Return the [X, Y] coordinate for the center point of the cell that contains the specified text.  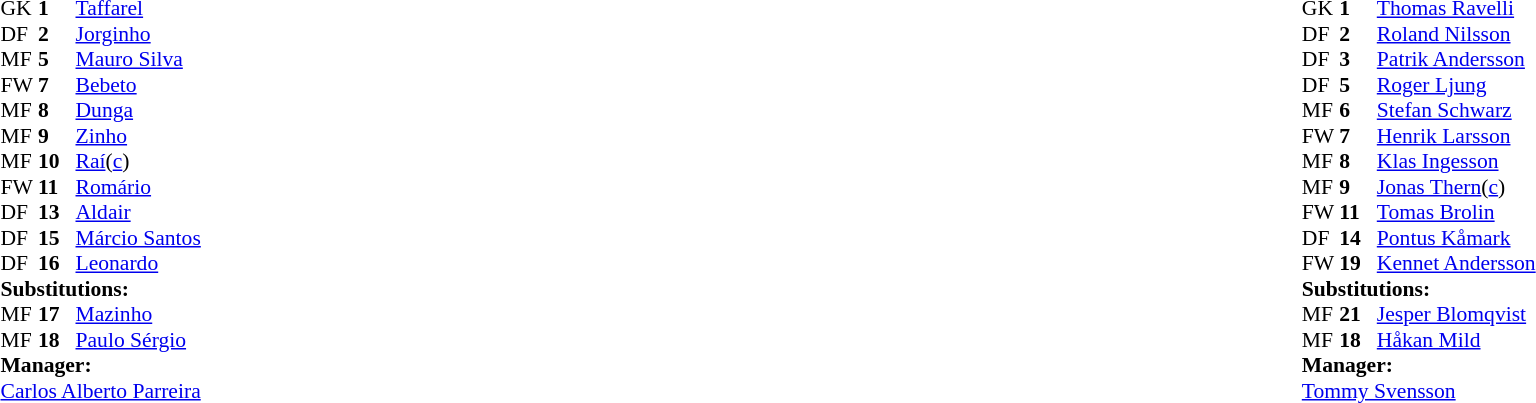
10 [57, 161]
Kennet Andersson [1456, 263]
Jonas Thern(c) [1456, 187]
Mauro Silva [138, 59]
Jesper Blomqvist [1456, 315]
Stefan Schwarz [1456, 111]
Jorginho [138, 34]
Mazinho [138, 315]
14 [1358, 238]
Henrik Larsson [1456, 136]
Aldair [138, 213]
Patrik Andersson [1456, 59]
Pontus Kåmark [1456, 238]
Klas Ingesson [1456, 161]
Dunga [138, 111]
Tomas Brolin [1456, 213]
17 [57, 315]
16 [57, 263]
6 [1358, 111]
Bebeto [138, 85]
Håkan Mild [1456, 340]
Roland Nilsson [1456, 34]
3 [1358, 59]
Márcio Santos [138, 238]
21 [1358, 315]
Romário [138, 187]
19 [1358, 263]
13 [57, 213]
Paulo Sérgio [138, 340]
Leonardo [138, 263]
Raí(c) [138, 161]
15 [57, 238]
Roger Ljung [1456, 85]
Zinho [138, 136]
